For the text-containing cell, return its midpoint in (X, Y) coordinate format. 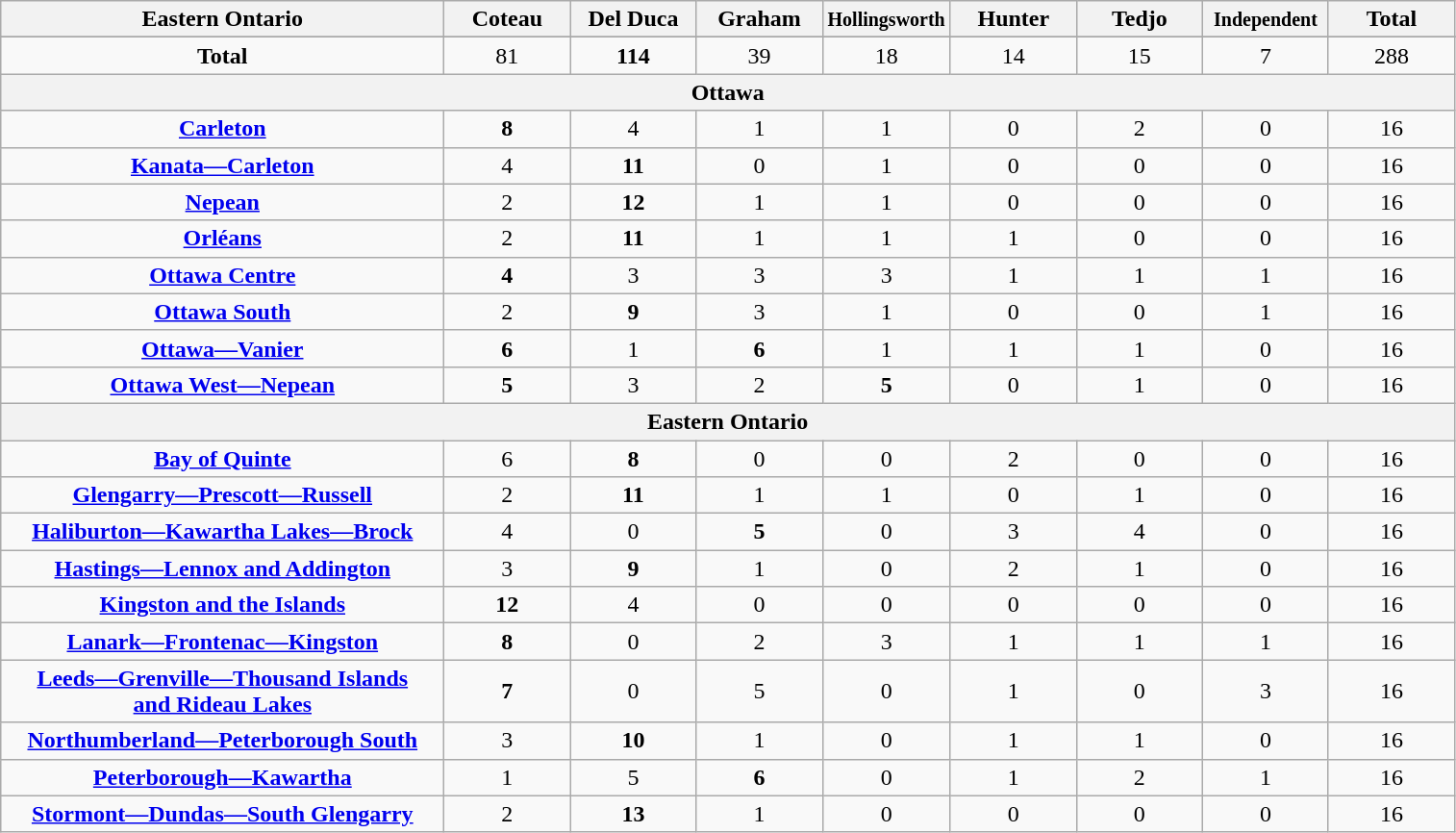
114 (633, 56)
Kanata—Carleton (223, 165)
Haliburton—Kawartha Lakes—Brock (223, 532)
Ottawa West—Nepean (223, 385)
Lanark—Frontenac—Kingston (223, 642)
Nepean (223, 202)
Peterborough—Kawartha (223, 777)
Tedjo (1139, 19)
18 (887, 56)
Orléans (223, 239)
Hastings—Lennox and Addington (223, 568)
Hollingsworth (887, 19)
14 (1014, 56)
15 (1139, 56)
Del Duca (633, 19)
Coteau (508, 19)
39 (760, 56)
288 (1391, 56)
Ottawa—Vanier (223, 348)
81 (508, 56)
Ottawa South (223, 312)
Independent (1266, 19)
Ottawa (728, 92)
Carleton (223, 129)
Leeds—Grenville—Thousand Islands and Rideau Lakes (223, 691)
13 (633, 814)
Ottawa Centre (223, 275)
Northumberland—Peterborough South (223, 741)
Stormont—Dundas—South Glengarry (223, 814)
10 (633, 741)
Kingston and the Islands (223, 605)
Glengarry—Prescott—Russell (223, 495)
Hunter (1014, 19)
Bay of Quinte (223, 459)
Graham (760, 19)
